Return [x, y] of the center of cell containing provided text 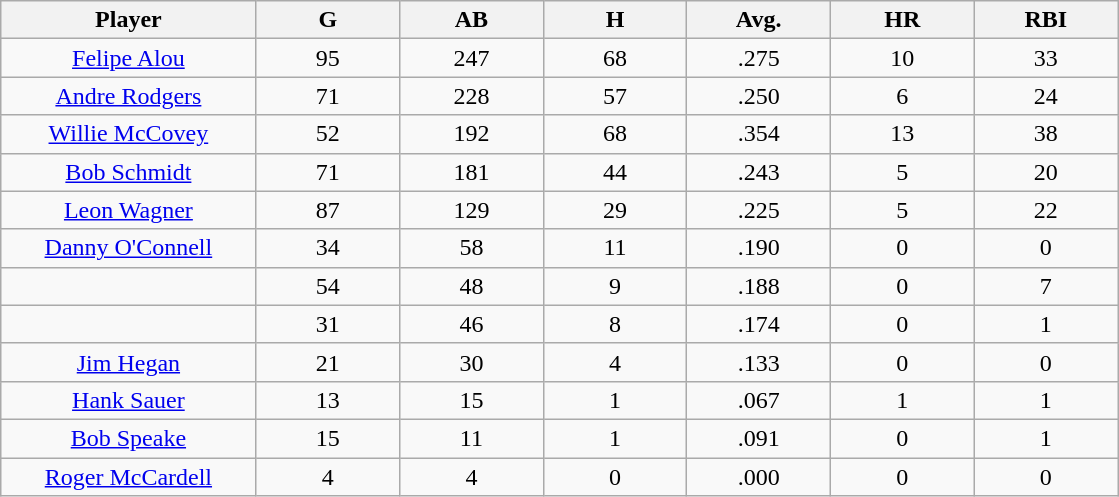
.275 [759, 58]
247 [472, 58]
58 [472, 248]
48 [472, 286]
29 [615, 210]
.067 [759, 400]
Player [128, 20]
57 [615, 96]
.174 [759, 324]
21 [328, 362]
Bob Schmidt [128, 172]
9 [615, 286]
31 [328, 324]
.188 [759, 286]
54 [328, 286]
Roger McCardell [128, 477]
129 [472, 210]
.225 [759, 210]
Willie McCovey [128, 134]
181 [472, 172]
Avg. [759, 20]
Andre Rodgers [128, 96]
6 [902, 96]
228 [472, 96]
Hank Sauer [128, 400]
38 [1046, 134]
Leon Wagner [128, 210]
30 [472, 362]
AB [472, 20]
Danny O'Connell [128, 248]
.091 [759, 438]
.000 [759, 477]
7 [1046, 286]
52 [328, 134]
192 [472, 134]
Bob Speake [128, 438]
.250 [759, 96]
95 [328, 58]
RBI [1046, 20]
HR [902, 20]
.354 [759, 134]
G [328, 20]
87 [328, 210]
8 [615, 324]
.133 [759, 362]
20 [1046, 172]
Felipe Alou [128, 58]
24 [1046, 96]
H [615, 20]
Jim Hegan [128, 362]
33 [1046, 58]
34 [328, 248]
44 [615, 172]
10 [902, 58]
46 [472, 324]
22 [1046, 210]
.190 [759, 248]
.243 [759, 172]
